Identify which cell holds the provided text, then report its [X, Y] central coordinate. 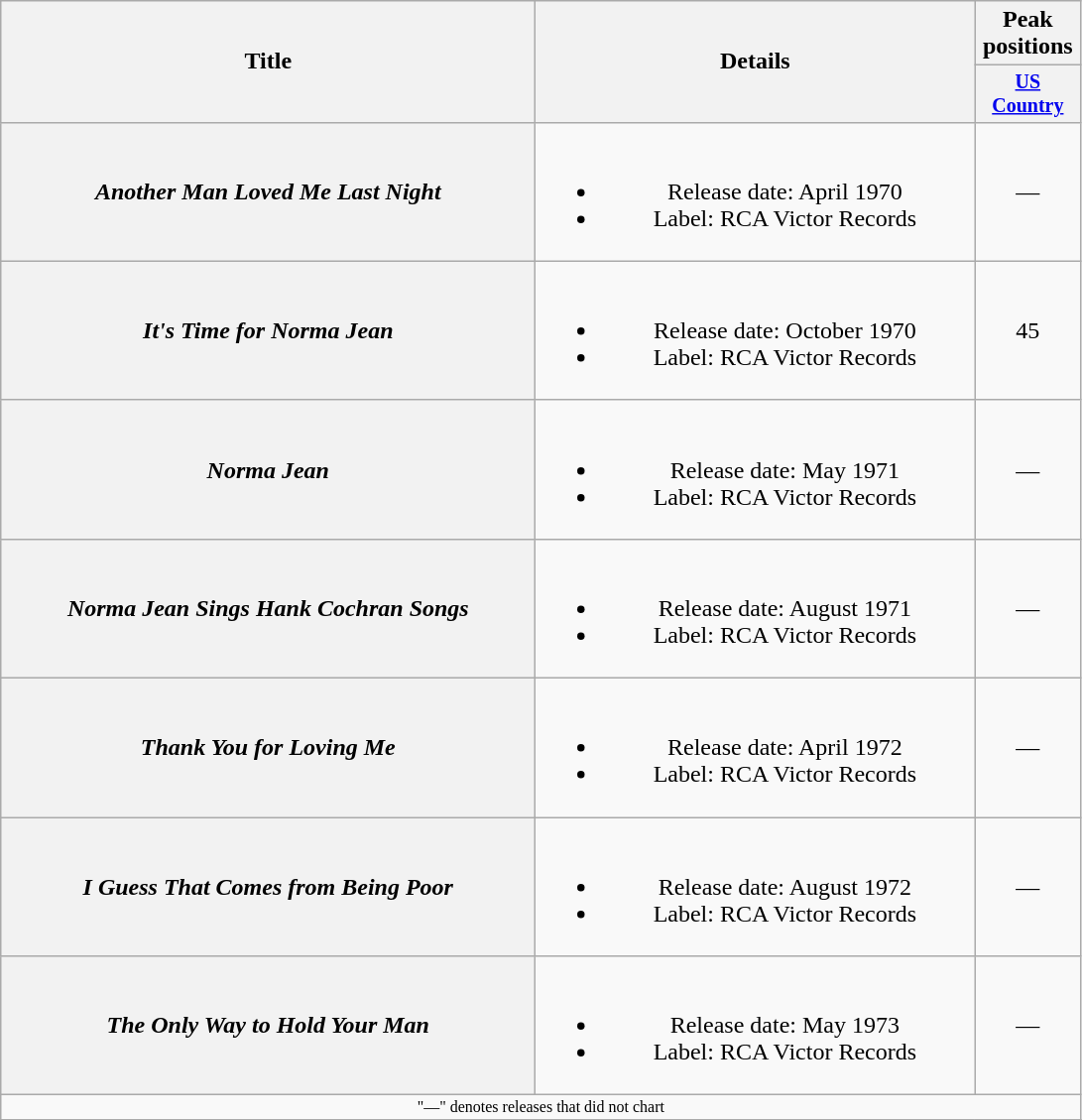
"—" denotes releases that did not chart [541, 1107]
Norma Jean Sings Hank Cochran Songs [268, 608]
I Guess That Comes from Being Poor [268, 887]
Details [756, 62]
Release date: May 1973Label: RCA Victor Records [756, 1026]
Release date: May 1971Label: RCA Victor Records [756, 469]
Release date: April 1970Label: RCA Victor Records [756, 191]
Peak positions [1027, 34]
Release date: October 1970Label: RCA Victor Records [756, 330]
Title [268, 62]
Another Man Loved Me Last Night [268, 191]
45 [1027, 330]
It's Time for Norma Jean [268, 330]
Release date: August 1972Label: RCA Victor Records [756, 887]
Release date: April 1972Label: RCA Victor Records [756, 748]
The Only Way to Hold Your Man [268, 1026]
Release date: August 1971Label: RCA Victor Records [756, 608]
US Country [1027, 93]
Norma Jean [268, 469]
Thank You for Loving Me [268, 748]
